Search for the cell housing the specified text and yield its [X, Y] center coordinate. 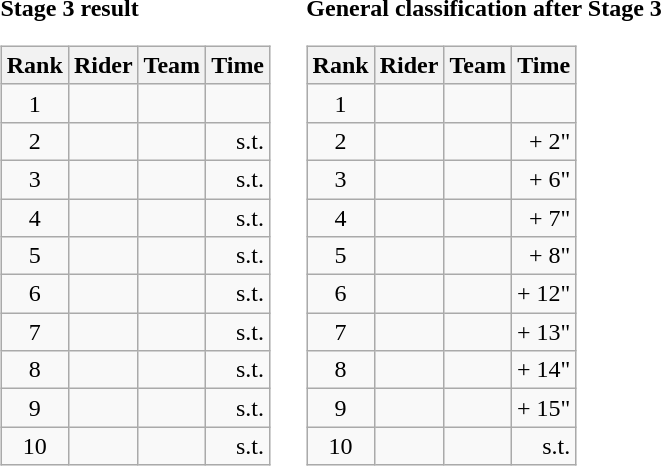
+ 15" [543, 408]
+ 8" [543, 256]
+ 2" [543, 141]
+ 7" [543, 217]
+ 12" [543, 294]
+ 13" [543, 332]
+ 14" [543, 370]
+ 6" [543, 179]
